Find where the given text appears and provide that cell's center as (X, Y) coordinate. 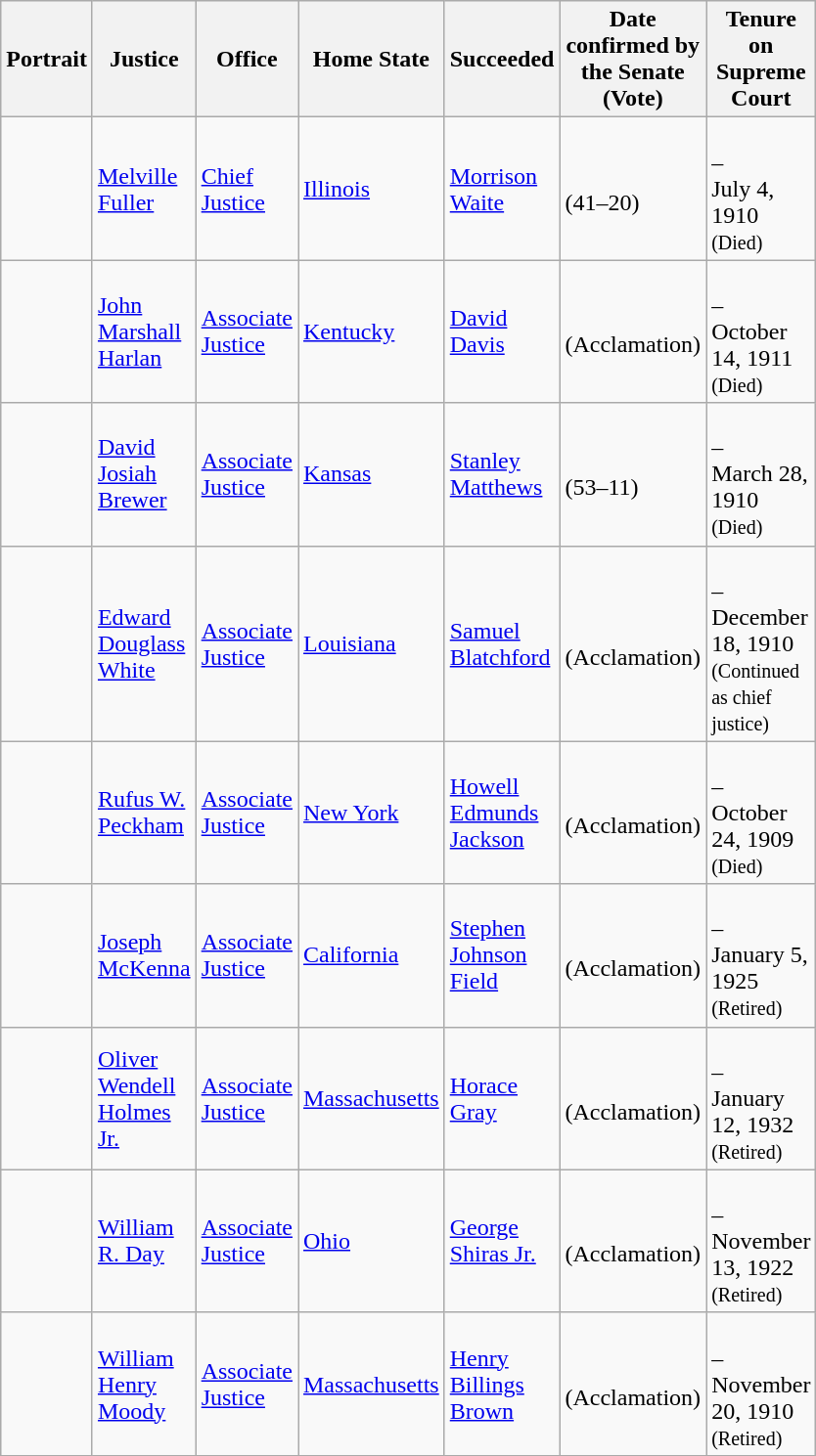
John Marshall Harlan (144, 331)
Henry Billings Brown (502, 1384)
Joseph McKenna (144, 955)
–December 18, 1910(Continued as chief justice) (761, 643)
Oliver Wendell Holmes Jr. (144, 1098)
–March 28, 1910(Died) (761, 474)
New York (371, 813)
–January 12, 1932(Retired) (761, 1098)
Edward Douglass White (144, 643)
Home State (371, 59)
Kansas (371, 474)
Office (247, 59)
(41–20) (633, 189)
David Davis (502, 331)
David Josiah Brewer (144, 474)
Melville Fuller (144, 189)
Samuel Blatchford (502, 643)
Tenure on Supreme Court (761, 59)
Horace Gray (502, 1098)
Justice (144, 59)
Chief Justice (247, 189)
William R. Day (144, 1241)
–January 5, 1925(Retired) (761, 955)
(53–11) (633, 474)
William Henry Moody (144, 1384)
–November 13, 1922(Retired) (761, 1241)
Rufus W. Peckham (144, 813)
–October 24, 1909(Died) (761, 813)
Louisiana (371, 643)
Kentucky (371, 331)
Illinois (371, 189)
–November 20, 1910(Retired) (761, 1384)
California (371, 955)
Portrait (47, 59)
Succeeded (502, 59)
Ohio (371, 1241)
–October 14, 1911(Died) (761, 331)
Howell Edmunds Jackson (502, 813)
Stanley Matthews (502, 474)
Morrison Waite (502, 189)
–July 4, 1910(Died) (761, 189)
Stephen Johnson Field (502, 955)
George Shiras Jr. (502, 1241)
Date confirmed by the Senate(Vote) (633, 59)
